Capture the cell that displays the provided text and extract its [x, y] central coordinate. 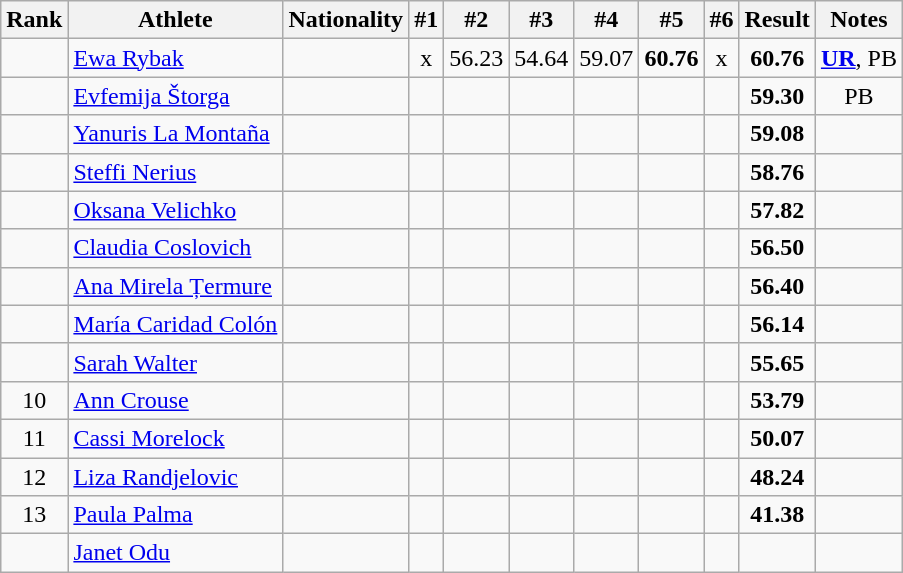
Athlete [176, 20]
PB [858, 96]
#6 [722, 20]
41.38 [777, 515]
56.40 [777, 286]
#2 [476, 20]
UR, PB [858, 58]
59.30 [777, 96]
Notes [858, 20]
56.23 [476, 58]
58.76 [777, 172]
Rank [34, 20]
57.82 [777, 210]
Evfemija Štorga [176, 96]
54.64 [542, 58]
Result [777, 20]
12 [34, 477]
56.14 [777, 324]
#4 [606, 20]
55.65 [777, 362]
53.79 [777, 400]
56.50 [777, 248]
Ana Mirela Țermure [176, 286]
#5 [672, 20]
Sarah Walter [176, 362]
Liza Randjelovic [176, 477]
Cassi Morelock [176, 438]
59.08 [777, 134]
Steffi Nerius [176, 172]
Oksana Velichko [176, 210]
13 [34, 515]
#1 [426, 20]
#3 [542, 20]
Nationality [346, 20]
Ann Crouse [176, 400]
María Caridad Colón [176, 324]
Yanuris La Montaña [176, 134]
48.24 [777, 477]
Paula Palma [176, 515]
10 [34, 400]
11 [34, 438]
Claudia Coslovich [176, 248]
50.07 [777, 438]
59.07 [606, 58]
Ewa Rybak [176, 58]
Janet Odu [176, 553]
